Find where the given text appears and provide that cell's center as (x, y) coordinate. 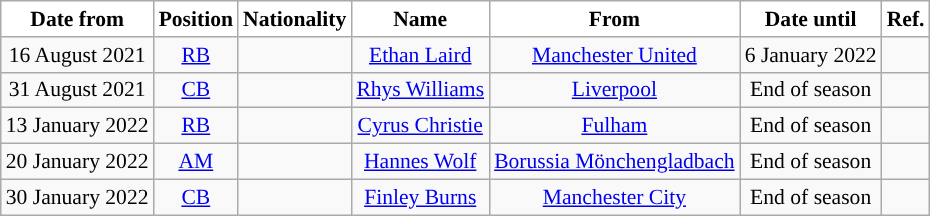
Borussia Mönchengladbach (614, 162)
Liverpool (614, 90)
Date from (78, 19)
Manchester United (614, 55)
Nationality (294, 19)
AM (196, 162)
From (614, 19)
Ref. (906, 19)
16 August 2021 (78, 55)
Finley Burns (420, 197)
13 January 2022 (78, 126)
Date until (811, 19)
31 August 2021 (78, 90)
6 January 2022 (811, 55)
Position (196, 19)
Hannes Wolf (420, 162)
Fulham (614, 126)
Manchester City (614, 197)
Name (420, 19)
Ethan Laird (420, 55)
30 January 2022 (78, 197)
Rhys Williams (420, 90)
20 January 2022 (78, 162)
Cyrus Christie (420, 126)
